Scan for the cell matching the given text and deliver its (X, Y) coordinate at center. 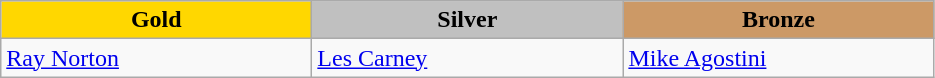
Les Carney (468, 58)
Silver (468, 20)
Bronze (778, 20)
Ray Norton (156, 58)
Mike Agostini (778, 58)
Gold (156, 20)
